Locate the cell with the specified text and output its (X, Y) center coordinate. 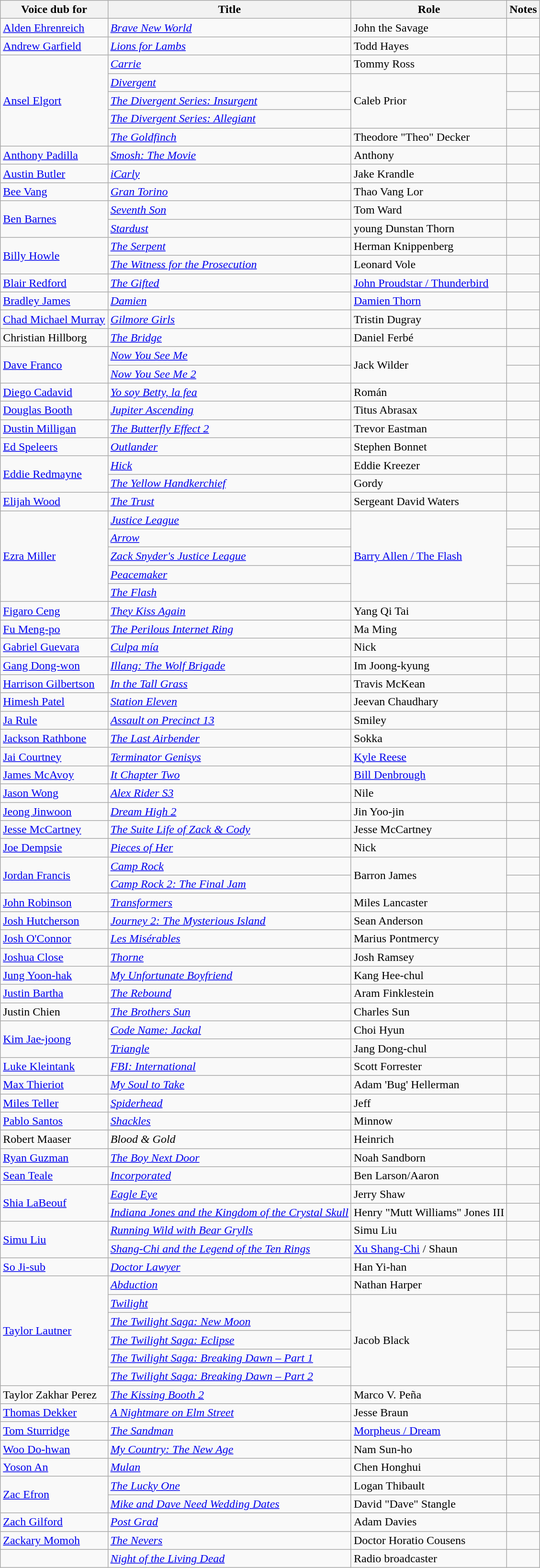
Sergeant David Waters (429, 501)
Blair Redford (54, 283)
Running Wild with Bear Grylls (229, 1230)
Seventh Son (229, 210)
Robert Maaser (54, 1139)
Anthony Padilla (54, 155)
Dave Franco (54, 365)
Damien (229, 301)
Abduction (229, 1285)
Zackary Momoh (54, 1540)
Eagle Eye (229, 1194)
Herman Knippenberg (429, 247)
Station Eleven (229, 702)
Douglas Booth (54, 410)
Stardust (229, 228)
Gilmore Girls (229, 319)
Ezra Miller (54, 556)
Heinrich (429, 1139)
The Twilight Saga: Breaking Dawn – Part 2 (229, 1376)
Jesse Braun (429, 1413)
Bradley James (54, 301)
Doctor Lawyer (229, 1267)
Chad Michael Murray (54, 319)
The Perilous Internet Ring (229, 629)
Role (429, 10)
The Brothers Sun (229, 1012)
Charles Sun (429, 1012)
Jeevan Chaudhary (429, 702)
Nam Sun-ho (429, 1449)
Pieces of Her (229, 848)
Dream High 2 (229, 812)
Doctor Horatio Cousens (429, 1540)
Ja Rule (54, 720)
Han Yi-han (429, 1267)
Billy Howle (54, 256)
Marco V. Peña (429, 1395)
Justin Bartha (54, 993)
Ma Ming (429, 629)
In the Tall Grass (229, 684)
Ansel Elgort (54, 101)
My Unfortunate Boyfriend (229, 975)
Tom Sturridge (54, 1431)
Peacemaker (229, 575)
It Chapter Two (229, 775)
James McAvoy (54, 775)
Caleb Prior (429, 101)
Dustin Milligan (54, 429)
FBI: International (229, 1066)
Taylor Zakhar Perez (54, 1395)
Stephen Bonnet (429, 447)
Eddie Kreezer (429, 465)
Eddie Redmayne (54, 474)
Josh O'Connor (54, 939)
Arrow (229, 538)
Joshua Close (54, 957)
They Kiss Again (229, 611)
Kang Hee-chul (429, 975)
Justin Chien (54, 1012)
Tommy Ross (429, 64)
Jason Wong (54, 793)
The Bridge (229, 338)
The Lucky One (229, 1486)
Brave New World (229, 28)
Blood & Gold (229, 1139)
Bill Denbrough (429, 775)
David "Dave" Stangle (429, 1504)
Yang Qi Tai (429, 611)
A Nightmare on Elm Street (229, 1413)
Figaro Ceng (54, 611)
Choi Hyun (429, 1030)
The Nevers (229, 1540)
Harrison Gilbertson (54, 684)
The Serpent (229, 247)
Shia LaBeouf (54, 1203)
Lions for Lambs (229, 46)
Title (229, 10)
Terminator Genisys (229, 756)
Indiana Jones and the Kingdom of the Crystal Skull (229, 1212)
Code Name: Jackal (229, 1030)
Jerry Shaw (429, 1194)
Trevor Eastman (429, 429)
Adam Davies (429, 1522)
Camp Rock (229, 866)
Adam 'Bug' Hellerman (429, 1084)
Henry "Mutt Williams" Jones III (429, 1212)
Culpa mía (229, 647)
Morpheus / Dream (429, 1431)
Chen Honghui (429, 1467)
Justice League (229, 519)
Barron James (429, 875)
Jin Yoo-jin (429, 812)
John the Savage (429, 28)
My Soul to Take (229, 1084)
Divergent (229, 82)
Thorne (229, 957)
The Rebound (229, 993)
Carrie (229, 64)
Xu Shang-Chi / Shaun (429, 1249)
Jeff (429, 1103)
Twilight (229, 1303)
Alden Ehrenreich (54, 28)
young Dunstan Thorn (429, 228)
Bee Vang (54, 192)
The Divergent Series: Allegiant (229, 119)
Miles Teller (54, 1103)
Josh Hutcherson (54, 921)
Himesh Patel (54, 702)
Damien Thorn (429, 301)
Sokka (429, 738)
Incorporated (229, 1176)
Hick (229, 465)
Scott Forrester (429, 1066)
Journey 2: The Mysterious Island (229, 921)
The Kissing Booth 2 (229, 1395)
Anthony (429, 155)
Spiderhead (229, 1103)
Jeong Jinwoon (54, 812)
Thao Vang Lor (429, 192)
Zac Efron (54, 1495)
Notes (523, 10)
Christian Hillborg (54, 338)
The Last Airbender (229, 738)
The Twilight Saga: New Moon (229, 1321)
The Sandman (229, 1431)
Sean Teale (54, 1176)
Miles Lancaster (429, 902)
Minnow (429, 1121)
Pablo Santos (54, 1121)
Todd Hayes (429, 46)
Jang Dong-chul (429, 1048)
Andrew Garfield (54, 46)
Now You See Me (229, 356)
Tom Ward (429, 210)
Barry Allen / The Flash (429, 556)
Marius Pontmercy (429, 939)
The Goldfinch (229, 137)
Now You See Me 2 (229, 374)
Mulan (229, 1467)
Jai Courtney (54, 756)
The Yellow Handkerchief (229, 483)
Assault on Precinct 13 (229, 720)
Triangle (229, 1048)
My Country: The New Age (229, 1449)
Jordan Francis (54, 875)
Ryan Guzman (54, 1158)
Jung Yoon-hak (54, 975)
Tristin Dugray (429, 319)
Luke Kleintank (54, 1066)
Smosh: The Movie (229, 155)
Jack Wilder (429, 365)
Elijah Wood (54, 501)
Shang-Chi and the Legend of the Ten Rings (229, 1249)
Im Joong-kyung (429, 666)
Josh Ramsey (429, 957)
Austin Butler (54, 173)
Theodore "Theo" Decker (429, 137)
Titus Abrasax (429, 410)
The Gifted (229, 283)
Nile (429, 793)
Sean Anderson (429, 921)
Gang Dong-won (54, 666)
Logan Thibault (429, 1486)
The Boy Next Door (229, 1158)
The Flash (229, 593)
Shackles (229, 1121)
Woo Do-hwan (54, 1449)
The Butterfly Effect 2 (229, 429)
Ed Speleers (54, 447)
Ben Barnes (54, 219)
Nathan Harper (429, 1285)
Gran Torino (229, 192)
The Suite Life of Zack & Cody (229, 830)
Leonard Vole (429, 265)
Fu Meng-po (54, 629)
Les Misérables (229, 939)
The Twilight Saga: Eclipse (229, 1340)
Smiley (429, 720)
John Proudstar / Thunderbird (429, 283)
Kyle Reese (429, 756)
iCarly (229, 173)
Zack Snyder's Justice League (229, 556)
Kim Jae-joong (54, 1039)
Joe Dempsie (54, 848)
The Witness for the Prosecution (229, 265)
So Ji-sub (54, 1267)
Post Grad (229, 1522)
Thomas Dekker (54, 1413)
Mike and Dave Need Wedding Dates (229, 1504)
The Divergent Series: Insurgent (229, 101)
Voice dub for (54, 10)
Taylor Lautner (54, 1331)
Ben Larson/Aaron (429, 1176)
Gabriel Guevara (54, 647)
John Robinson (54, 902)
Camp Rock 2: The Final Jam (229, 884)
Diego Cadavid (54, 392)
Zach Gilford (54, 1522)
Noah Sandborn (429, 1158)
Illang: The Wolf Brigade (229, 666)
Travis McKean (429, 684)
Yo soy Betty, la fea (229, 392)
The Trust (229, 501)
Daniel Ferbé (429, 338)
Alex Rider S3 (229, 793)
Radio broadcaster (429, 1558)
Jacob Black (429, 1340)
Jackson Rathbone (54, 738)
Román (429, 392)
Jupiter Ascending (229, 410)
The Twilight Saga: Breaking Dawn – Part 1 (229, 1358)
Aram Finklestein (429, 993)
Transformers (229, 902)
Jake Krandle (429, 173)
Gordy (429, 483)
Outlander (229, 447)
Max Thieriot (54, 1084)
Yoson An (54, 1467)
Night of the Living Dead (229, 1558)
